Extract the [X, Y] coordinate from the center of the cell holding the provided text.  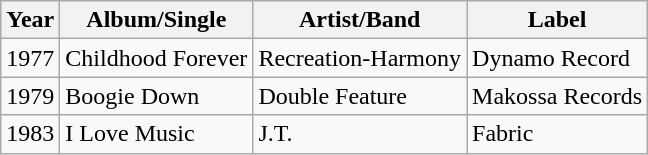
Album/Single [156, 20]
Label [558, 20]
1979 [30, 96]
Makossa Records [558, 96]
Recreation-Harmony [360, 58]
Fabric [558, 134]
J.T. [360, 134]
Childhood Forever [156, 58]
1983 [30, 134]
Dynamo Record [558, 58]
1977 [30, 58]
Year [30, 20]
I Love Music [156, 134]
Artist/Band [360, 20]
Boogie Down [156, 96]
Double Feature [360, 96]
